Scan for the cell matching the given text and deliver its (x, y) coordinate at center. 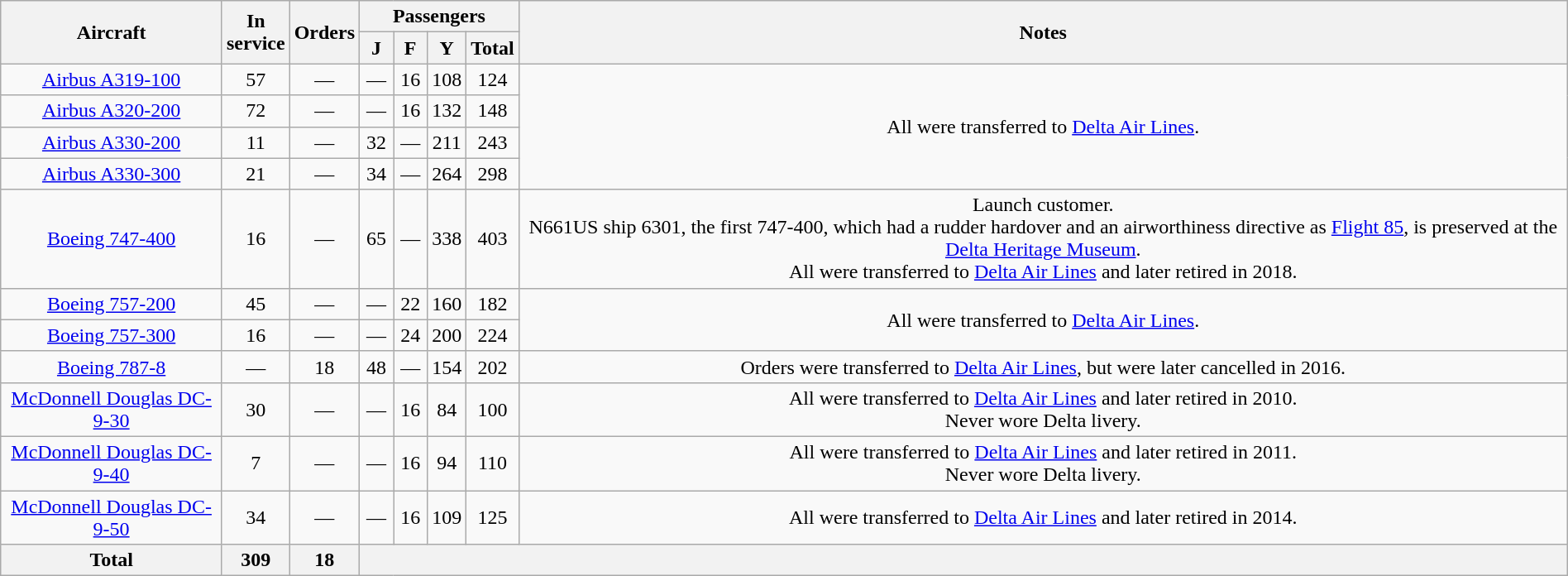
21 (256, 174)
243 (493, 142)
Y (447, 48)
Orders (324, 32)
202 (493, 367)
McDonnell Douglas DC-9-30 (112, 409)
132 (447, 111)
McDonnell Douglas DC-9-50 (112, 516)
Orders were transferred to Delta Air Lines, but were later cancelled in 2016. (1043, 367)
403 (493, 238)
84 (447, 409)
182 (493, 304)
All were transferred to Delta Air Lines and later retired in 2014. (1043, 516)
Airbus A330-300 (112, 174)
45 (256, 304)
In service (256, 32)
Boeing 757-200 (112, 304)
Passengers (440, 17)
Airbus A330-200 (112, 142)
J (377, 48)
57 (256, 79)
All were transferred to Delta Air Lines and later retired in 2010.Never wore Delta livery. (1043, 409)
160 (447, 304)
Boeing 787-8 (112, 367)
Aircraft (112, 32)
11 (256, 142)
Boeing 757-300 (112, 335)
Notes (1043, 32)
108 (447, 79)
338 (447, 238)
7 (256, 463)
124 (493, 79)
32 (377, 142)
30 (256, 409)
224 (493, 335)
298 (493, 174)
309 (256, 560)
24 (410, 335)
72 (256, 111)
McDonnell Douglas DC-9-40 (112, 463)
Airbus A320-200 (112, 111)
148 (493, 111)
264 (447, 174)
94 (447, 463)
200 (447, 335)
125 (493, 516)
109 (447, 516)
All were transferred to Delta Air Lines and later retired in 2011.Never wore Delta livery. (1043, 463)
22 (410, 304)
F (410, 48)
48 (377, 367)
211 (447, 142)
Boeing 747-400 (112, 238)
110 (493, 463)
Airbus A319-100 (112, 79)
100 (493, 409)
65 (377, 238)
154 (447, 367)
